Search for the cell housing the specified text and yield its (x, y) center coordinate. 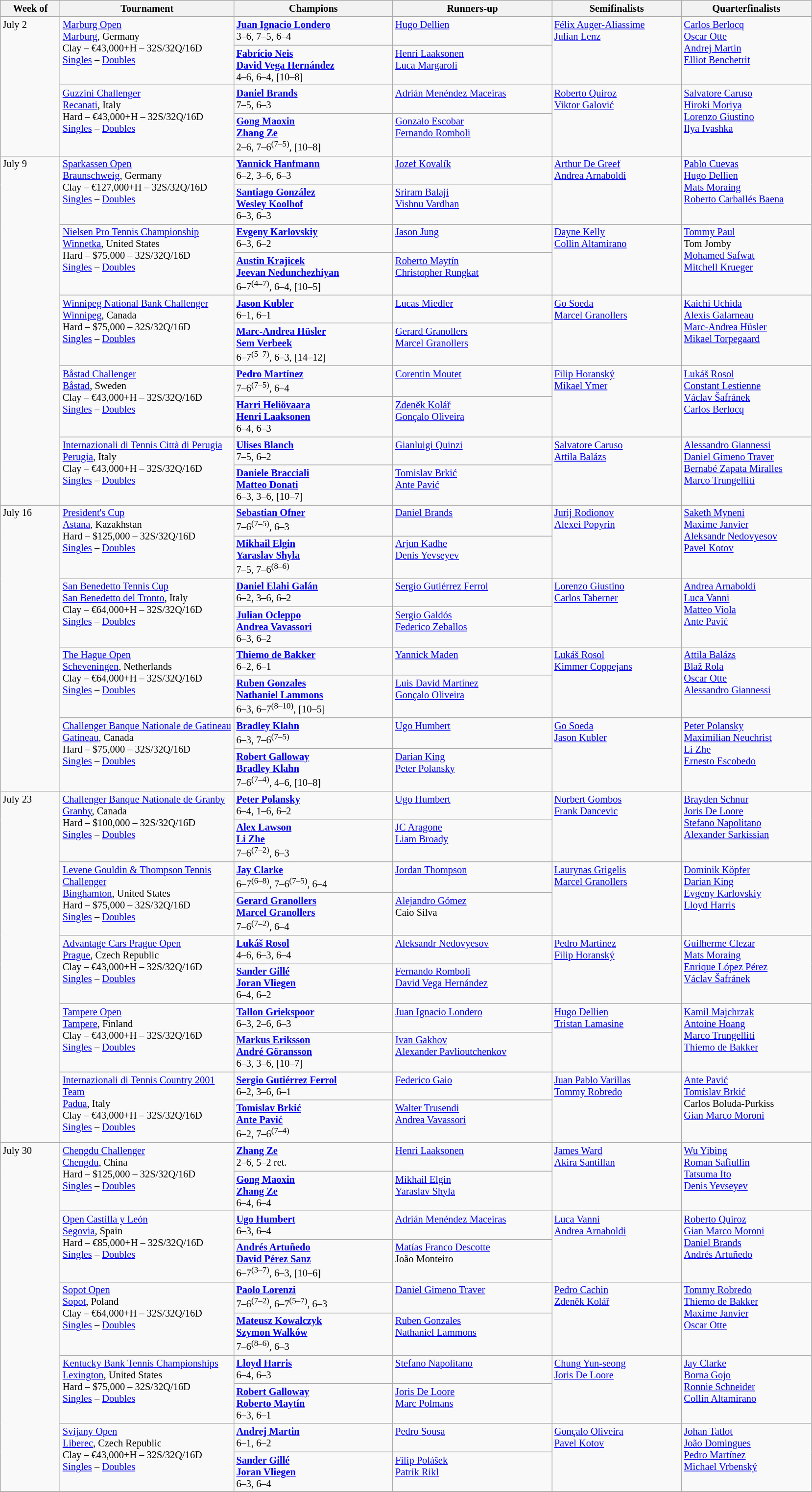
Tommy Paul Tom Jomby Mohamed Safwat Mitchell Krueger (746, 260)
Henri Laaksonen (472, 1157)
JC Aragone Liam Broady (472, 841)
Zdeněk Kolář Gonçalo Oliveira (472, 416)
Peter Polansky6–4, 1–6, 6–2 (313, 805)
Sopot OpenSopot, Poland Clay – €64,000+H – 32S/32Q/16DSingles – Doubles (147, 1319)
Lloyd Harris6–4, 6–3 (313, 1370)
The Hague OpenScheveningen, Netherlands Clay – €64,000+H – 32S/32Q/16DSingles – Doubles (147, 682)
Carlos Berlocq Oscar Otte Andrej Martin Elliot Benchetrit (746, 51)
Jay Clarke Borna Gojo Ronnie Schneider Collin Altamirano (746, 1390)
Sander Gillé Joran Vliegen6–4, 6–2 (313, 983)
Guzzini ChallengerRecanati, Italy Hard – €43,000+H – 32S/32Q/16DSingles – Doubles (147, 121)
Jay Clarke6–7(6–8), 7–6(7–5), 6–4 (313, 877)
Pedro Martínez Filip Horanský (617, 969)
Jozef Kovalík (472, 170)
Tomislav Brkić Ante Pavić (472, 485)
Joris De Loore Marc Polmans (472, 1403)
Sergio Gutiérrez Ferrol (472, 592)
Norbert Gombos Frank Dancevic (617, 826)
Quarterfinalists (746, 8)
Andrea Arnaboldi Luca Vanni Matteo Viola Ante Pavić (746, 612)
Dayne Kelly Collin Altamirano (617, 260)
Ugo Humbert6–3, 6–4 (313, 1225)
Roberto Maytín Christopher Rungkat (472, 273)
Luca Vanni Andrea Arnaboldi (617, 1247)
Félix Auger-Aliassime Julian Lenz (617, 51)
Nielsen Pro Tennis ChampionshipWinnetka, United States Hard – $75,000 – 32S/32Q/16DSingles – Doubles (147, 260)
President's CupAstana, Kazakhstan Hard – $125,000 – 32S/32Q/16DSingles – Doubles (147, 541)
Roberto Quiroz Viktor Galović (617, 121)
Sergio Galdós Federico Zeballos (472, 627)
Daniel Brands (472, 520)
Juan Ignacio Londero (472, 1018)
Ulises Blanch7–5, 6–2 (313, 451)
Gianluigi Quinzi (472, 451)
Saketh Myneni Maxime Janvier Aleksandr Nedovyesov Pavel Kotov (746, 541)
Harri Heliövaara Henri Laaksonen6–4, 6–3 (313, 416)
Tallon Griekspoor6–3, 2–6, 6–3 (313, 1018)
Matías Franco Descotte João Monteiro (472, 1260)
Walter Trusendi Andrea Vavassori (472, 1121)
Advantage Cars Prague OpenPrague, Czech Republic Clay – €43,000+H – 32S/32Q/16DSingles – Doubles (147, 969)
Guilherme Clezar Mats Moraing Enrique López Pérez Václav Šafránek (746, 969)
July 2 (30, 86)
Chung Yun-seong Joris De Loore (617, 1390)
Aleksandr Nedovyesov (472, 950)
Tampere OpenTampere, Finland Clay – €43,000+H – 32S/32Q/16DSingles – Doubles (147, 1038)
Luis David Martínez Gonçalo Oliveira (472, 696)
Marc-Andrea Hüsler Sem Verbeek6–7(5–7), 6–3, [14–12] (313, 345)
Arjun Kadhe Denis Yevseyev (472, 557)
Daniel Elahi Galán6–2, 3–6, 6–2 (313, 592)
Juan Ignacio Londero3–6, 7–5, 6–4 (313, 31)
Pedro Sousa (472, 1438)
Gonzalo Escobar Fernando Romboli (472, 134)
Gong Maoxin Zhang Ze6–4, 6–4 (313, 1191)
Peter Polansky Maximilian Neuchrist Li Zhe Ernesto Escobedo (746, 754)
Levene Gouldin & Thompson Tennis ChallengerBinghamton, United States Hard – $75,000 – 32S/32Q/16DSingles – Doubles (147, 899)
Ruben Gonzales Nathaniel Lammons6–3, 6–7(8–10), [10–5] (313, 696)
Kaichi Uchida Alexis Galarneau Marc-Andrea Hüsler Mikael Torpegaard (746, 330)
Wu Yibing Roman Safiullin Tatsuma Ito Denis Yevseyev (746, 1177)
Zhang Ze2–6, 5–2 ret. (313, 1157)
Salvatore Caruso Hiroki Moriya Lorenzo Giustino Ilya Ivashka (746, 121)
Winnipeg National Bank ChallengerWinnipeg, Canada Hard – $75,000 – 32S/32Q/16DSingles – Doubles (147, 330)
Alex Lawson Li Zhe7–6(7–2), 6–3 (313, 841)
Sebastian Ofner7–6(7–5), 6–3 (313, 520)
Lukáš Rosol Kimmer Coppejans (617, 682)
Båstad ChallengerBåstad, Sweden Clay – €43,000+H – 32S/32Q/16DSingles – Doubles (147, 401)
Corentin Moutet (472, 381)
Hugo Dellien Tristan Lamasine (617, 1038)
Sander Gillé Joran Vliegen6–3, 6–4 (313, 1472)
Week of (30, 8)
Arthur De Greef Andrea Arnaboldi (617, 190)
Yannick Maden (472, 661)
Sergio Gutiérrez Ferrol6–2, 3–6, 6–1 (313, 1086)
Sriram Balaji Vishnu Vardhan (472, 204)
Runners-up (472, 8)
Marburg OpenMarburg, Germany Clay – €43,000+H – 32S/32Q/16DSingles – Doubles (147, 51)
Santiago González Wesley Koolhof6–3, 6–3 (313, 204)
San Benedetto Tennis CupSan Benedetto del Tronto, Italy Clay – €64,000+H – 32S/32Q/16DSingles – Doubles (147, 612)
Lukáš Rosol Constant Lestienne Václav Šafránek Carlos Berlocq (746, 401)
Austin Krajicek Jeevan Nedunchezhiyan6–7(4–7), 6–4, [10–5] (313, 273)
Johan Tatlot João Domingues Pedro Martínez Michael Vrbenský (746, 1457)
James Ward Akira Santillan (617, 1177)
Roberto Quiroz Gian Marco Moroni Daniel Brands Andrés Artuñedo (746, 1247)
Daniele Bracciali Matteo Donati6–3, 3–6, [10–7] (313, 485)
Champions (313, 8)
Go Soeda Jason Kubler (617, 754)
Attila Balázs Blaž Rola Oscar Otte Alessandro Giannessi (746, 682)
Internazionali di Tennis Country 2001 TeamPadua, Italy Clay – €43,000+H – 32S/32Q/16DSingles – Doubles (147, 1107)
Robert Galloway Bradley Klahn7–6(7–4), 4–6, [10–8] (313, 769)
Bradley Klahn6–3, 7–6(7–5) (313, 733)
Alejandro Gómez Caio Silva (472, 914)
Markus Eriksson André Göransson6–3, 3–6, [10–7] (313, 1052)
Yannick Hanfmann6–2, 3–6, 6–3 (313, 170)
Ruben Gonzales Nathaniel Lammons (472, 1334)
Filip Polášek Patrik Rikl (472, 1472)
July 9 (30, 330)
Pablo Cuevas Hugo Dellien Mats Moraing Roberto Carballés Baena (746, 190)
July 30 (30, 1317)
Dominik Köpfer Darian King Evgeny Karlovskiy Lloyd Harris (746, 899)
Jurij Rodionov Alexei Popyrin (617, 541)
Semifinalists (617, 8)
Ante Pavić Tomislav Brkić Carlos Boluda-Purkiss Gian Marco Moroni (746, 1107)
Svijany OpenLiberec, Czech Republic Clay – €43,000+H – 32S/32Q/16DSingles – Doubles (147, 1457)
Laurynas Grigelis Marcel Granollers (617, 899)
Evgeny Karlovskiy6–3, 6–2 (313, 238)
Gong Maoxin Zhang Ze2–6, 7–6(7–5), [10–8] (313, 134)
Andrej Martin6–1, 6–2 (313, 1438)
July 23 (30, 967)
Jason Kubler6–1, 6–1 (313, 309)
Juan Pablo Varillas Tommy Robredo (617, 1107)
Fabrício Neis David Vega Hernández4–6, 6–4, [10–8] (313, 65)
Chengdu ChallengerChengdu, China Hard – $125,000 – 32S/32Q/16DSingles – Doubles (147, 1177)
Jordan Thompson (472, 877)
Mikhail Elgin Yaraslav Shyla (472, 1191)
Paolo Lorenzi7–6(7–2), 6–7(5–7), 6–3 (313, 1297)
Andrés Artuñedo David Pérez Sanz6–7(3–7), 6–3, [10–6] (313, 1260)
Robert Galloway Roberto Maytín6–3, 6–1 (313, 1403)
July 16 (30, 648)
Open Castilla y LeónSegovia, Spain Hard – €85,000+H – 32S/32Q/16DSingles – Doubles (147, 1247)
Darian King Peter Polansky (472, 769)
Hugo Dellien (472, 31)
Gerard Granollers Marcel Granollers7–6(7–2), 6–4 (313, 914)
Julian Ocleppo Andrea Vavassori6–3, 6–2 (313, 627)
Jason Jung (472, 238)
Mikhail Elgin Yaraslav Shyla7–5, 7–6(8–6) (313, 557)
Kentucky Bank Tennis ChampionshipsLexington, United States Hard – $75,000 – 32S/32Q/16DSingles – Doubles (147, 1390)
Gonçalo Oliveira Pavel Kotov (617, 1457)
Alessandro Giannessi Daniel Gimeno Traver Bernabé Zapata Miralles Marco Trungelliti (746, 470)
Lucas Miedler (472, 309)
Henri Laaksonen Luca Margaroli (472, 65)
Challenger Banque Nationale de GranbyGranby, Canada Hard – $100,000 – 32S/32Q/16DSingles – Doubles (147, 826)
Brayden Schnur Joris De Loore Stefano Napolitano Alexander Sarkissian (746, 826)
Mateusz Kowalczyk Szymon Walków7–6(8–6), 6–3 (313, 1334)
Ivan Gakhov Alexander Pavlioutchenkov (472, 1052)
Sparkassen OpenBraunschweig, Germany Clay – €127,000+H – 32S/32Q/16DSingles – Doubles (147, 190)
Pedro Cachin Zdeněk Kolář (617, 1319)
Daniel Brands7–5, 6–3 (313, 99)
Tomislav Brkić Ante Pavić6–2, 7–6(7–4) (313, 1121)
Daniel Gimeno Traver (472, 1297)
Lukáš Rosol4–6, 6–3, 6–4 (313, 950)
Salvatore Caruso Attila Balázs (617, 470)
Challenger Banque Nationale de GatineauGatineau, Canada Hard – $75,000 – 32S/32Q/16DSingles – Doubles (147, 754)
Gerard Granollers Marcel Granollers (472, 345)
Filip Horanský Mikael Ymer (617, 401)
Internazionali di Tennis Città di PerugiaPerugia, Italy Clay – €43,000+H – 32S/32Q/16DSingles – Doubles (147, 470)
Tournament (147, 8)
Fernando Romboli David Vega Hernández (472, 983)
Go Soeda Marcel Granollers (617, 330)
Thiemo de Bakker6–2, 6–1 (313, 661)
Lorenzo Giustino Carlos Taberner (617, 612)
Kamil Majchrzak Antoine Hoang Marco Trungelliti Thiemo de Bakker (746, 1038)
Federico Gaio (472, 1086)
Pedro Martínez7–6(7–5), 6–4 (313, 381)
Tommy Robredo Thiemo de Bakker Maxime Janvier Oscar Otte (746, 1319)
Stefano Napolitano (472, 1370)
